Extract the [X, Y] coordinate from the center of the cell holding the provided text.  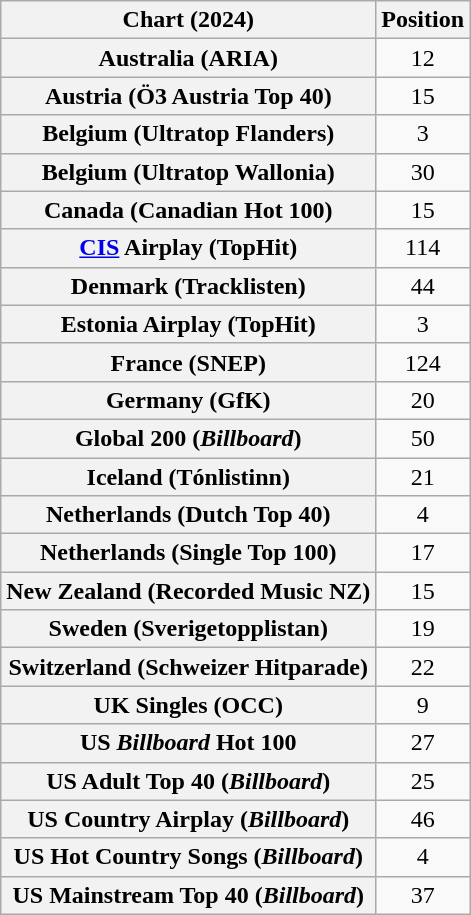
44 [423, 286]
Belgium (Ultratop Wallonia) [188, 172]
21 [423, 477]
Position [423, 20]
Belgium (Ultratop Flanders) [188, 134]
50 [423, 438]
Sweden (Sverigetopplistan) [188, 629]
CIS Airplay (TopHit) [188, 248]
Australia (ARIA) [188, 58]
US Adult Top 40 (Billboard) [188, 781]
Switzerland (Schweizer Hitparade) [188, 667]
9 [423, 705]
46 [423, 819]
19 [423, 629]
US Billboard Hot 100 [188, 743]
New Zealand (Recorded Music NZ) [188, 591]
37 [423, 895]
Canada (Canadian Hot 100) [188, 210]
Denmark (Tracklisten) [188, 286]
US Mainstream Top 40 (Billboard) [188, 895]
Austria (Ö3 Austria Top 40) [188, 96]
12 [423, 58]
114 [423, 248]
Estonia Airplay (TopHit) [188, 324]
Germany (GfK) [188, 400]
27 [423, 743]
Chart (2024) [188, 20]
US Country Airplay (Billboard) [188, 819]
30 [423, 172]
UK Singles (OCC) [188, 705]
Netherlands (Single Top 100) [188, 553]
France (SNEP) [188, 362]
Global 200 (Billboard) [188, 438]
124 [423, 362]
22 [423, 667]
25 [423, 781]
Netherlands (Dutch Top 40) [188, 515]
17 [423, 553]
20 [423, 400]
Iceland (Tónlistinn) [188, 477]
US Hot Country Songs (Billboard) [188, 857]
